Scan for the cell matching the given text and deliver its [X, Y] coordinate at center. 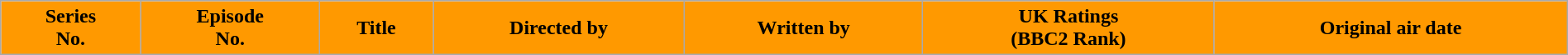
Title [375, 28]
SeriesNo. [71, 28]
Written by [804, 28]
EpisodeNo. [230, 28]
Original air date [1391, 28]
UK Ratings(BBC2 Rank) [1068, 28]
Directed by [559, 28]
